Extract the (X, Y) coordinate from the center of the cell holding the provided text.  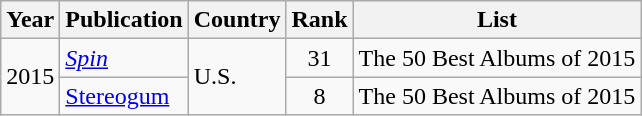
Spin (124, 58)
Year (30, 20)
2015 (30, 77)
Country (237, 20)
Rank (320, 20)
Stereogum (124, 96)
Publication (124, 20)
List (497, 20)
31 (320, 58)
8 (320, 96)
U.S. (237, 77)
